Return the (x, y) coordinate for the center point of the cell that contains the specified text.  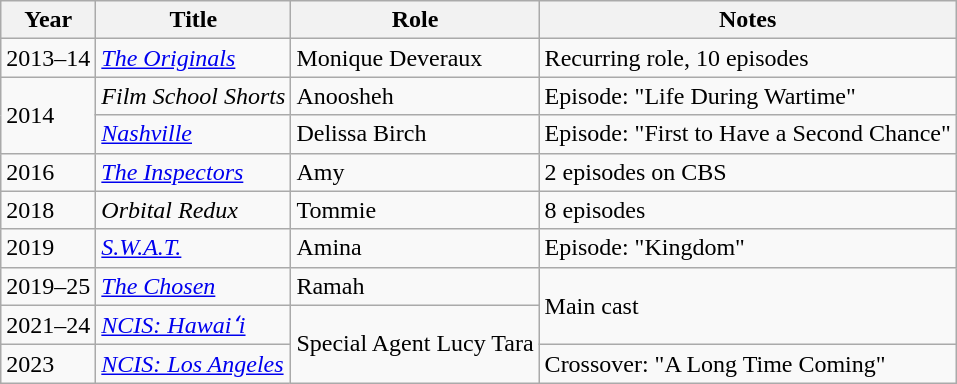
Year (48, 20)
Nashville (194, 134)
2021–24 (48, 325)
NCIS: Hawaiʻi (194, 325)
The Inspectors (194, 172)
Orbital Redux (194, 210)
Delissa Birch (415, 134)
Anoosheh (415, 96)
2019 (48, 248)
Episode: "First to Have a Second Chance" (748, 134)
Role (415, 20)
8 episodes (748, 210)
Recurring role, 10 episodes (748, 58)
Notes (748, 20)
Amy (415, 172)
Episode: "Kingdom" (748, 248)
Tommie (415, 210)
Crossover: "A Long Time Coming" (748, 364)
2018 (48, 210)
2016 (48, 172)
2023 (48, 364)
Title (194, 20)
The Chosen (194, 286)
2 episodes on CBS (748, 172)
Film School Shorts (194, 96)
Main cast (748, 306)
S.W.A.T. (194, 248)
2014 (48, 115)
Episode: "Life During Wartime" (748, 96)
The Originals (194, 58)
2013–14 (48, 58)
Ramah (415, 286)
Special Agent Lucy Tara (415, 344)
2019–25 (48, 286)
Monique Deveraux (415, 58)
NCIS: Los Angeles (194, 364)
Amina (415, 248)
